Capture the cell that displays the provided text and extract its (X, Y) central coordinate. 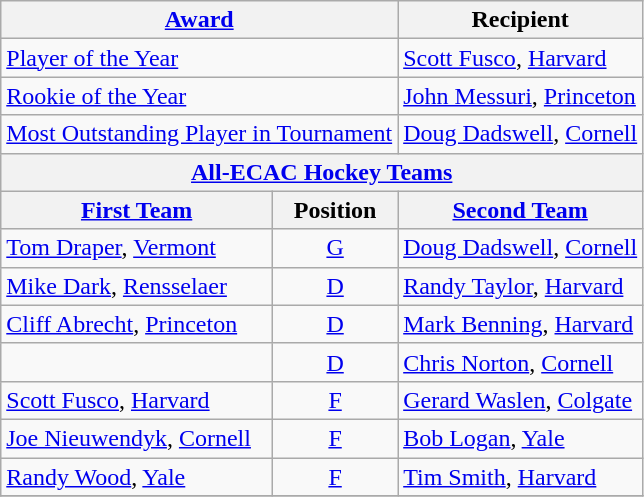
First Team (137, 210)
Joe Nieuwendyk, Cornell (137, 438)
All-ECAC Hockey Teams (322, 172)
John Messuri, Princeton (520, 96)
Bob Logan, Yale (520, 438)
Mike Dark, Rensselaer (137, 286)
G (336, 248)
Randy Wood, Yale (137, 477)
Tom Draper, Vermont (137, 248)
Award (200, 20)
Randy Taylor, Harvard (520, 286)
Second Team (520, 210)
Tim Smith, Harvard (520, 477)
Player of the Year (200, 58)
Rookie of the Year (200, 96)
Position (336, 210)
Gerard Waslen, Colgate (520, 400)
Recipient (520, 20)
Most Outstanding Player in Tournament (200, 134)
Cliff Abrecht, Princeton (137, 324)
Chris Norton, Cornell (520, 362)
Mark Benning, Harvard (520, 324)
